Capture the cell that displays the provided text and extract its [x, y] central coordinate. 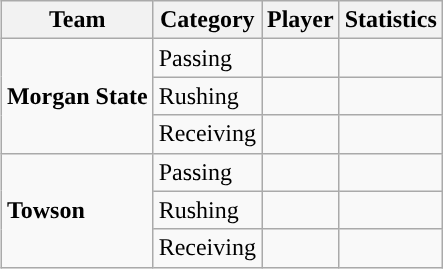
Towson [77, 210]
Morgan State [77, 96]
Player [301, 20]
Team [77, 20]
Statistics [390, 20]
Category [207, 20]
